Detect which cell encompasses the target text, then output its [x, y] center coordinate. 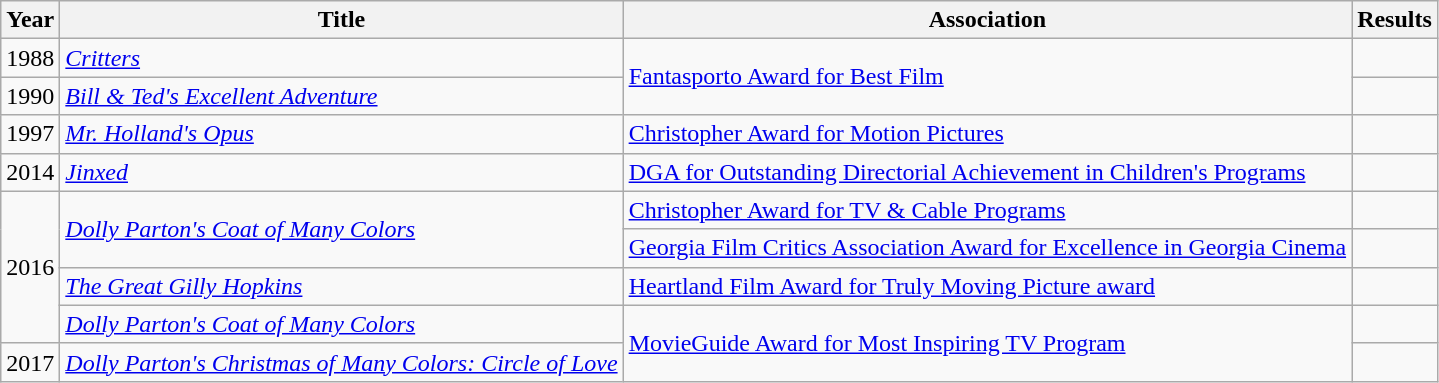
1990 [30, 96]
Year [30, 20]
Results [1395, 20]
DGA for Outstanding Directorial Achievement in Children's Programs [987, 172]
2014 [30, 172]
Fantasporto Award for Best Film [987, 77]
1997 [30, 134]
MovieGuide Award for Most Inspiring TV Program [987, 343]
Georgia Film Critics Association Award for Excellence in Georgia Cinema [987, 248]
Title [342, 20]
Bill & Ted's Excellent Adventure [342, 96]
Christopher Award for Motion Pictures [987, 134]
The Great Gilly Hopkins [342, 286]
Heartland Film Award for Truly Moving Picture award [987, 286]
Mr. Holland's Opus [342, 134]
Association [987, 20]
1988 [30, 58]
Critters [342, 58]
Jinxed [342, 172]
2017 [30, 362]
Christopher Award for TV & Cable Programs [987, 210]
2016 [30, 267]
Dolly Parton's Christmas of Many Colors: Circle of Love [342, 362]
